Return the (X, Y) coordinate for the center point of the cell that contains the specified text.  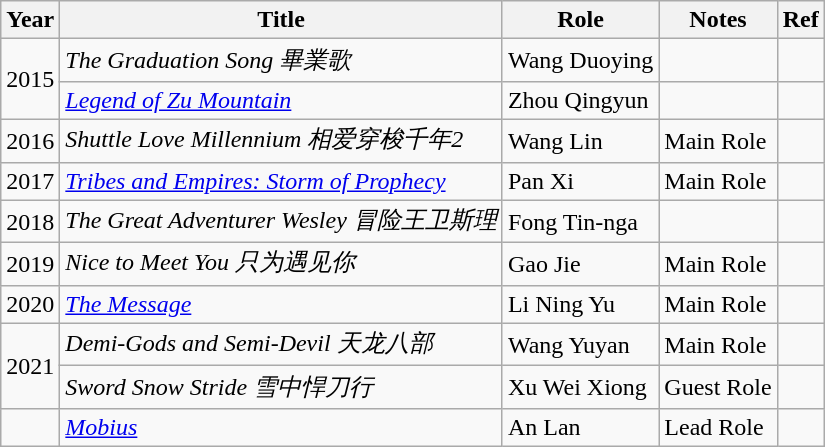
2018 (30, 222)
The Graduation Song 畢業歌 (282, 60)
Legend of Zu Mountain (282, 100)
Li Ning Yu (580, 304)
2015 (30, 80)
Notes (718, 20)
Gao Jie (580, 264)
Fong Tin-nga (580, 222)
2016 (30, 140)
Wang Duoying (580, 60)
Mobius (282, 427)
2021 (30, 366)
Wang Yuyan (580, 344)
Title (282, 20)
Xu Wei Xiong (580, 388)
Wang Lin (580, 140)
2017 (30, 181)
2020 (30, 304)
Ref (800, 20)
Zhou Qingyun (580, 100)
Guest Role (718, 388)
Demi-Gods and Semi-Devil 天龙八部 (282, 344)
Nice to Meet You 只为遇见你 (282, 264)
The Message (282, 304)
Sword Snow Stride 雪中悍刀行 (282, 388)
2019 (30, 264)
Lead Role (718, 427)
Year (30, 20)
An Lan (580, 427)
The Great Adventurer Wesley 冒险王卫斯理 (282, 222)
Role (580, 20)
Tribes and Empires: Storm of Prophecy (282, 181)
Shuttle Love Millennium 相爱穿梭千年2 (282, 140)
Pan Xi (580, 181)
